Scan for the cell matching the given text and deliver its (x, y) coordinate at center. 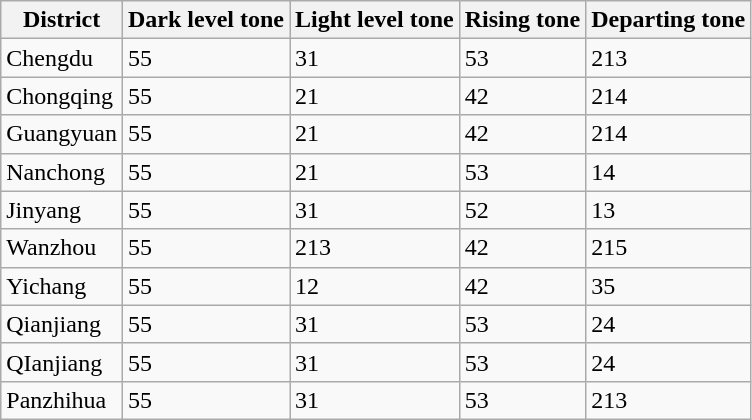
Yichang (62, 286)
12 (375, 286)
14 (668, 172)
Chengdu (62, 58)
35 (668, 286)
Panzhihua (62, 400)
Guangyuan (62, 134)
Jinyang (62, 210)
Qianjiang (62, 324)
Dark level tone (206, 20)
Wanzhou (62, 248)
Light level tone (375, 20)
Nanchong (62, 172)
13 (668, 210)
Chongqing (62, 96)
Departing tone (668, 20)
District (62, 20)
215 (668, 248)
52 (522, 210)
QIanjiang (62, 362)
Rising tone (522, 20)
